Return (X, Y) of the center of cell containing provided text 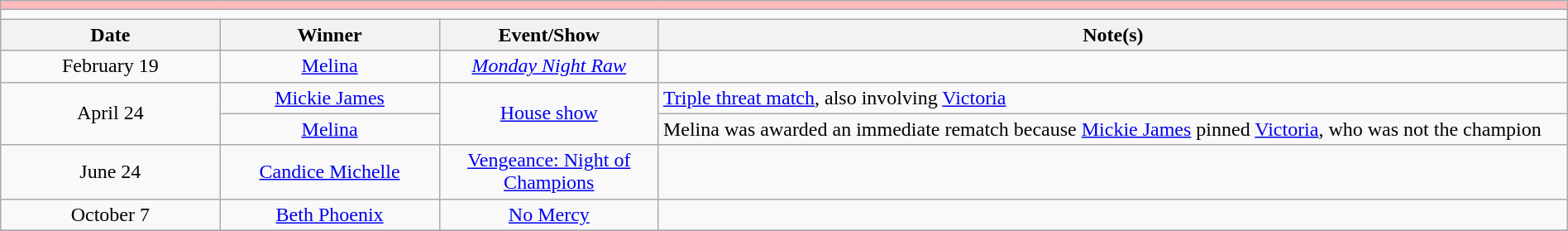
Monday Night Raw (549, 66)
House show (549, 113)
Mickie James (329, 98)
February 19 (111, 66)
Candice Michelle (329, 172)
Winner (329, 35)
Note(s) (1113, 35)
Triple threat match, also involving Victoria (1113, 98)
Vengeance: Night of Champions (549, 172)
Melina was awarded an immediate rematch because Mickie James pinned Victoria, who was not the champion (1113, 129)
Beth Phoenix (329, 214)
April 24 (111, 113)
October 7 (111, 214)
June 24 (111, 172)
Event/Show (549, 35)
No Mercy (549, 214)
Date (111, 35)
